Pinpoint the cell where the given text exists, returning its (X, Y) midpoint coordinate. 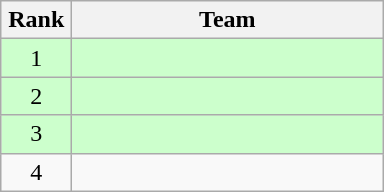
3 (36, 134)
Rank (36, 20)
2 (36, 96)
1 (36, 58)
4 (36, 172)
Team (228, 20)
